Identify which cell holds the provided text, then report its (x, y) central coordinate. 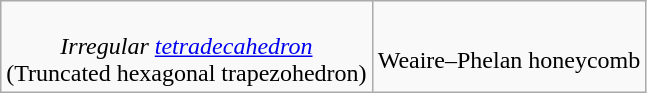
Weaire–Phelan honeycomb (509, 47)
Irregular tetradecahedron(Truncated hexagonal trapezohedron) (186, 47)
